Determine the (x, y) coordinate at the center of the cell enclosing the given text.  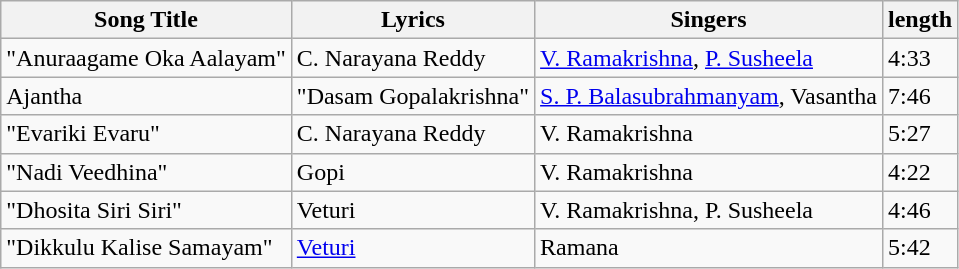
"Anuraagame Oka Aalayam" (146, 58)
"Dasam Gopalakrishna" (412, 96)
5:27 (920, 134)
"Dhosita Siri Siri" (146, 210)
"Nadi Veedhina" (146, 172)
"Evariki Evaru" (146, 134)
4:33 (920, 58)
length (920, 20)
Song Title (146, 20)
"Dikkulu Kalise Samayam" (146, 248)
Singers (709, 20)
Gopi (412, 172)
7:46 (920, 96)
Lyrics (412, 20)
S. P. Balasubrahmanyam, Vasantha (709, 96)
Ajantha (146, 96)
5:42 (920, 248)
4:22 (920, 172)
Ramana (709, 248)
4:46 (920, 210)
